Capture the cell that displays the provided text and extract its [X, Y] central coordinate. 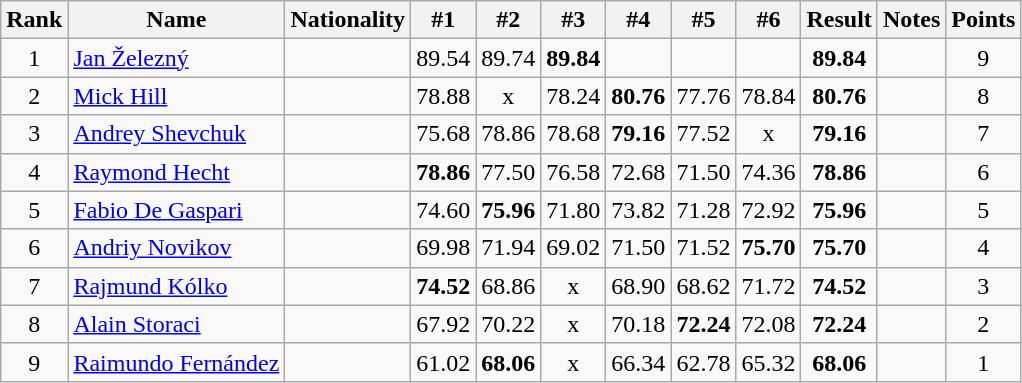
Notes [911, 20]
71.52 [704, 248]
68.90 [638, 286]
77.50 [508, 172]
73.82 [638, 210]
78.68 [574, 134]
74.36 [768, 172]
75.68 [444, 134]
78.84 [768, 96]
70.18 [638, 324]
Andrey Shevchuk [176, 134]
71.94 [508, 248]
#1 [444, 20]
72.92 [768, 210]
69.02 [574, 248]
66.34 [638, 362]
Raimundo Fernández [176, 362]
72.68 [638, 172]
74.60 [444, 210]
Rank [34, 20]
69.98 [444, 248]
62.78 [704, 362]
77.52 [704, 134]
65.32 [768, 362]
Name [176, 20]
Rajmund Kólko [176, 286]
71.72 [768, 286]
Andriy Novikov [176, 248]
Jan Železný [176, 58]
71.28 [704, 210]
71.80 [574, 210]
#6 [768, 20]
77.76 [704, 96]
70.22 [508, 324]
Mick Hill [176, 96]
#4 [638, 20]
Alain Storaci [176, 324]
72.08 [768, 324]
Raymond Hecht [176, 172]
Result [839, 20]
#2 [508, 20]
61.02 [444, 362]
89.54 [444, 58]
#5 [704, 20]
78.24 [574, 96]
89.74 [508, 58]
Points [984, 20]
76.58 [574, 172]
Nationality [348, 20]
67.92 [444, 324]
68.62 [704, 286]
#3 [574, 20]
Fabio De Gaspari [176, 210]
68.86 [508, 286]
78.88 [444, 96]
